Scan for the cell matching the given text and deliver its (x, y) coordinate at center. 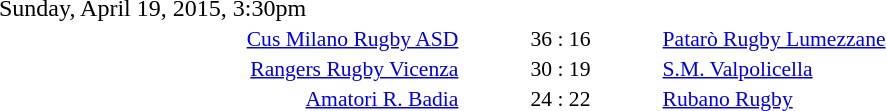
36 : 16 (560, 38)
30 : 19 (560, 68)
